Detect which cell encompasses the target text, then output its [X, Y] center coordinate. 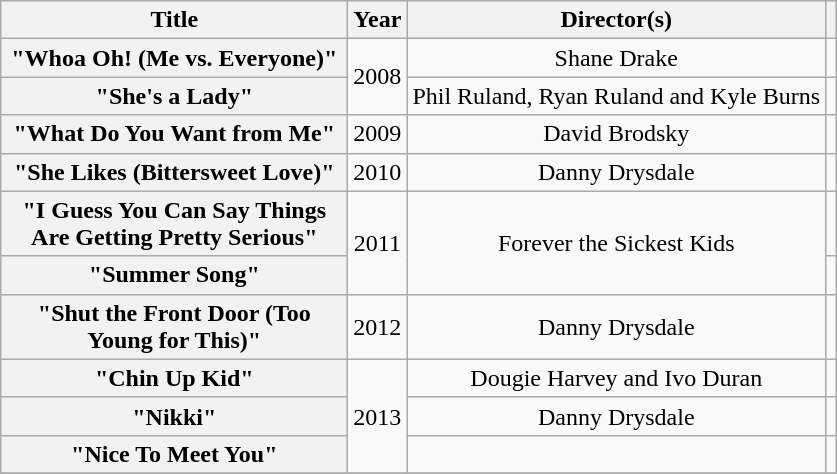
2008 [378, 77]
2011 [378, 242]
Director(s) [616, 20]
Title [174, 20]
Forever the Sickest Kids [616, 242]
"Shut the Front Door (Too Young for This)" [174, 326]
"Summer Song" [174, 275]
"She's a Lady" [174, 96]
"Nikki" [174, 416]
2010 [378, 172]
"What Do You Want from Me" [174, 134]
"Nice To Meet You" [174, 454]
2013 [378, 416]
2009 [378, 134]
Phil Ruland, Ryan Ruland and Kyle Burns [616, 96]
"I Guess You Can Say Things Are Getting Pretty Serious" [174, 224]
"She Likes (Bittersweet Love)" [174, 172]
"Chin Up Kid" [174, 378]
"Whoa Oh! (Me vs. Everyone)" [174, 58]
David Brodsky [616, 134]
Shane Drake [616, 58]
Year [378, 20]
Dougie Harvey and Ivo Duran [616, 378]
2012 [378, 326]
